Capture the cell that displays the provided text and extract its (x, y) central coordinate. 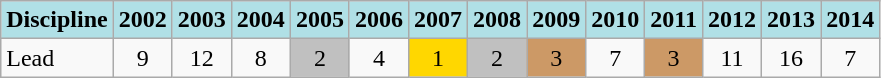
2007 (438, 20)
2010 (616, 20)
2006 (378, 20)
2008 (498, 20)
2009 (556, 20)
2005 (320, 20)
1 (438, 58)
2011 (674, 20)
Discipline (57, 20)
2002 (142, 20)
2004 (260, 20)
9 (142, 58)
4 (378, 58)
12 (202, 58)
2012 (732, 20)
Lead (57, 58)
16 (792, 58)
2014 (850, 20)
8 (260, 58)
2013 (792, 20)
2003 (202, 20)
11 (732, 58)
